Extract the (X, Y) coordinate from the center of the cell holding the provided text.  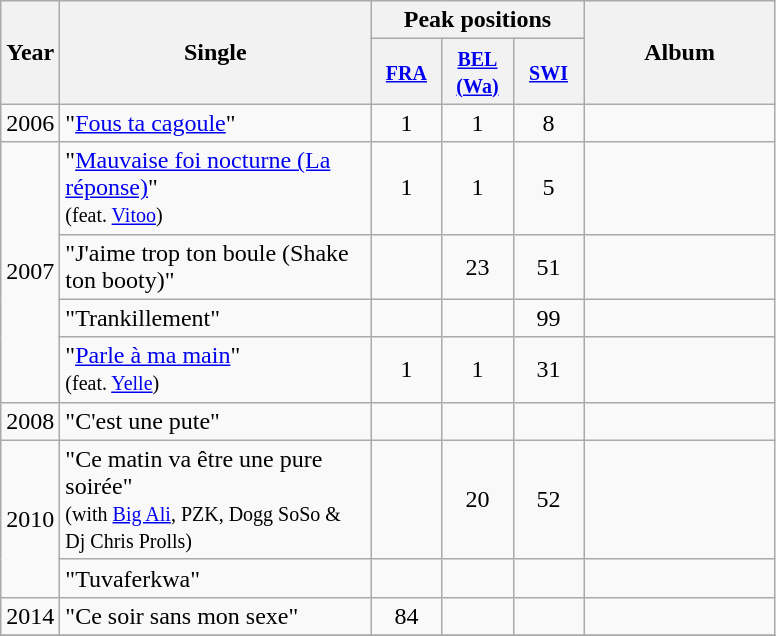
2014 (30, 616)
5 (548, 188)
99 (548, 318)
Peak positions (478, 20)
51 (548, 266)
2007 (30, 272)
52 (548, 500)
31 (548, 370)
2008 (30, 421)
"Tuvaferkwa" (216, 578)
Album (680, 52)
"Parle à ma main" (feat. Yelle) (216, 370)
"Fous ta cagoule" (216, 123)
23 (478, 266)
"C'est une pute" (216, 421)
20 (478, 500)
Year (30, 52)
2010 (30, 518)
Single (216, 52)
"Trankillement" (216, 318)
8 (548, 123)
FRA (406, 72)
BEL (Wa) (478, 72)
SWI (548, 72)
2006 (30, 123)
"Mauvaise foi nocturne (La réponse)"(feat. Vitoo) (216, 188)
"Ce matin va être une pure soirée"(with Big Ali, PZK, Dogg SoSo & Dj Chris Prolls) (216, 500)
"Ce soir sans mon sexe" (216, 616)
"J'aime trop ton boule (Shake ton booty)" (216, 266)
84 (406, 616)
